Capture the cell that displays the provided text and extract its [X, Y] central coordinate. 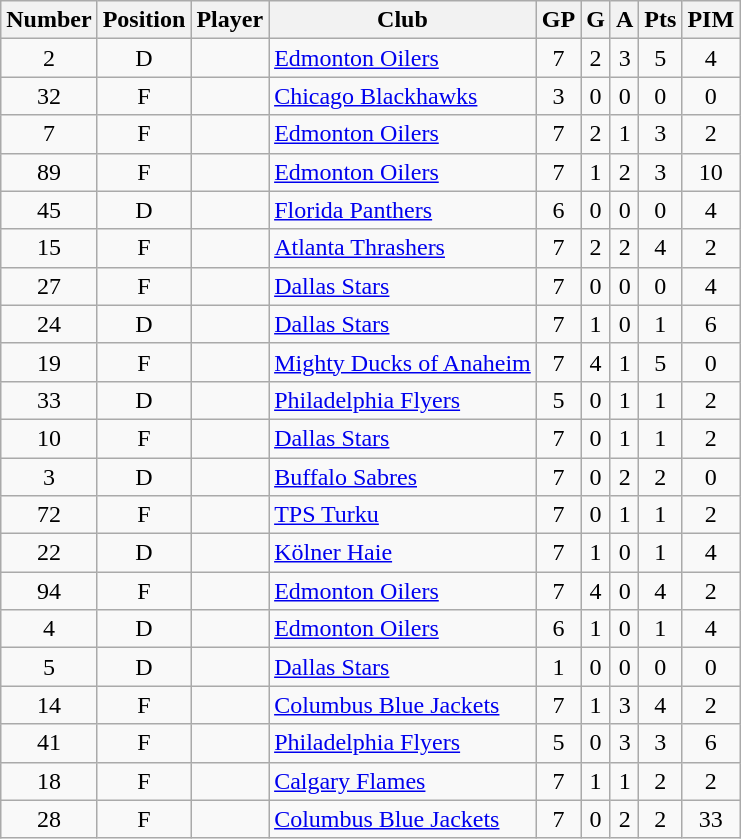
Florida Panthers [403, 210]
94 [49, 591]
27 [49, 286]
19 [49, 362]
32 [49, 96]
Position [144, 20]
24 [49, 324]
45 [49, 210]
Player [230, 20]
Kölner Haie [403, 553]
Chicago Blackhawks [403, 96]
Buffalo Sabres [403, 477]
22 [49, 553]
89 [49, 172]
Mighty Ducks of Anaheim [403, 362]
TPS Turku [403, 515]
28 [49, 819]
PIM [711, 20]
G [596, 20]
GP [558, 20]
41 [49, 743]
Calgary Flames [403, 781]
Number [49, 20]
Club [403, 20]
14 [49, 705]
15 [49, 248]
Atlanta Thrashers [403, 248]
A [624, 20]
18 [49, 781]
72 [49, 515]
Pts [660, 20]
